Capture the cell that displays the provided text and extract its (x, y) central coordinate. 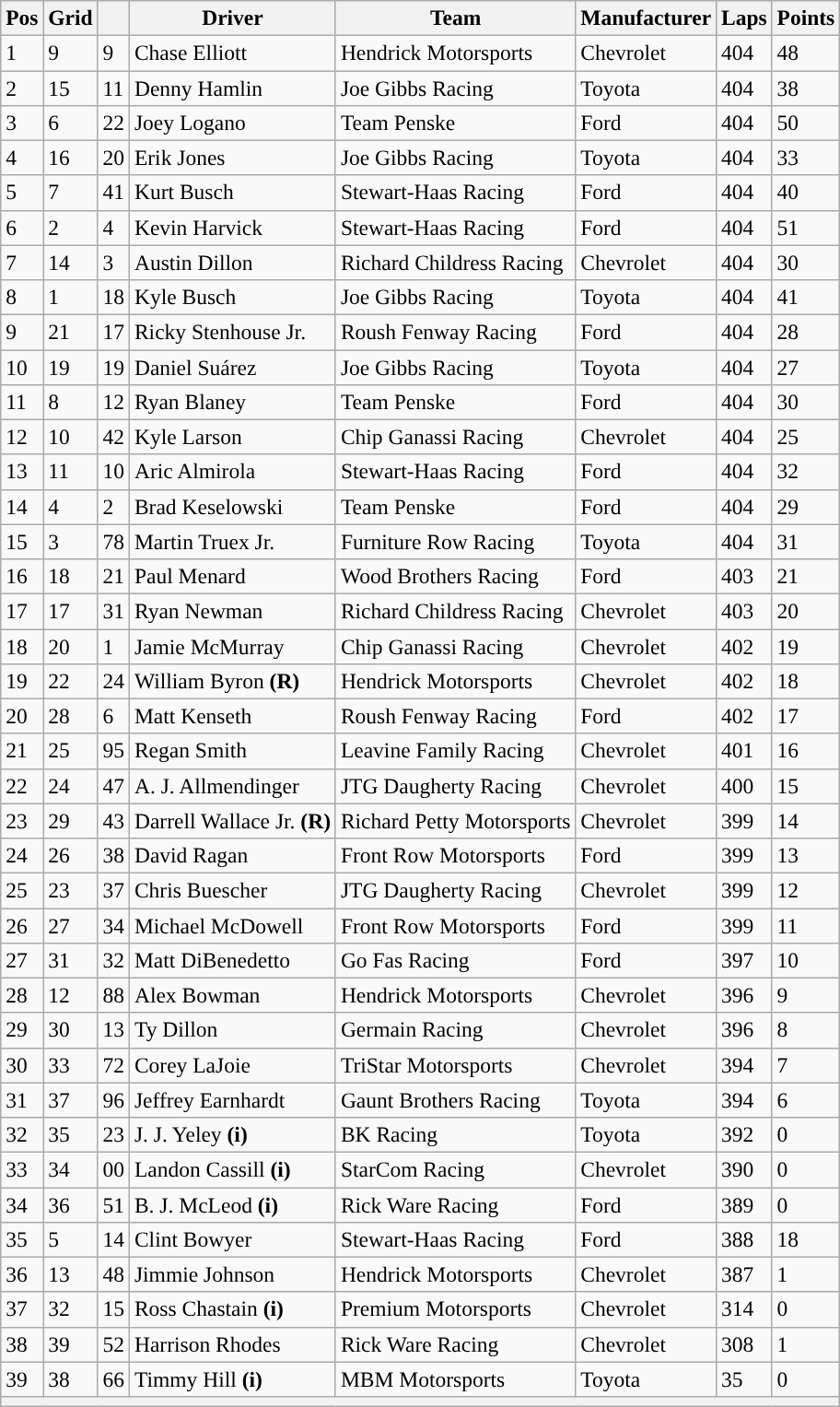
David Ragan (232, 855)
52 (113, 1344)
Kyle Larson (232, 437)
50 (806, 123)
BK Racing (455, 1134)
43 (113, 821)
314 (744, 1309)
Erik Jones (232, 158)
Brad Keselowski (232, 507)
40 (806, 193)
Alex Bowman (232, 995)
Manufacturer (647, 18)
Clint Bowyer (232, 1239)
Timmy Hill (i) (232, 1379)
StarCom Racing (455, 1169)
Team (455, 18)
Regan Smith (232, 751)
Ricky Stenhouse Jr. (232, 332)
Wood Brothers Racing (455, 576)
00 (113, 1169)
Ross Chastain (i) (232, 1309)
392 (744, 1134)
Richard Petty Motorsports (455, 821)
Ryan Newman (232, 611)
Aric Almirola (232, 472)
Matt DiBenedetto (232, 960)
Michael McDowell (232, 925)
B. J. McLeod (i) (232, 1204)
Pos (22, 18)
Joey Logano (232, 123)
Laps (744, 18)
Austin Dillon (232, 263)
Landon Cassill (i) (232, 1169)
Kurt Busch (232, 193)
Kevin Harvick (232, 228)
Gaunt Brothers Racing (455, 1100)
389 (744, 1204)
388 (744, 1239)
47 (113, 786)
Leavine Family Racing (455, 751)
J. J. Yeley (i) (232, 1134)
Jamie McMurray (232, 646)
Martin Truex Jr. (232, 542)
Ty Dillon (232, 1030)
Points (806, 18)
MBM Motorsports (455, 1379)
66 (113, 1379)
Chris Buescher (232, 890)
72 (113, 1065)
Furniture Row Racing (455, 542)
88 (113, 995)
400 (744, 786)
78 (113, 542)
Ryan Blaney (232, 402)
A. J. Allmendinger (232, 786)
42 (113, 437)
Daniel Suárez (232, 367)
Driver (232, 18)
390 (744, 1169)
96 (113, 1100)
Matt Kenseth (232, 716)
95 (113, 751)
Kyle Busch (232, 297)
387 (744, 1274)
397 (744, 960)
Chase Elliott (232, 53)
Grid (70, 18)
Darrell Wallace Jr. (R) (232, 821)
308 (744, 1344)
Premium Motorsports (455, 1309)
Jimmie Johnson (232, 1274)
Denny Hamlin (232, 88)
William Byron (R) (232, 681)
Jeffrey Earnhardt (232, 1100)
Go Fas Racing (455, 960)
Germain Racing (455, 1030)
401 (744, 751)
Harrison Rhodes (232, 1344)
Corey LaJoie (232, 1065)
TriStar Motorsports (455, 1065)
Paul Menard (232, 576)
